Identify which cell holds the provided text, then report its (X, Y) central coordinate. 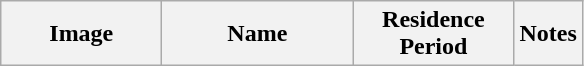
Name (258, 34)
Notes (548, 34)
Image (82, 34)
Residence Period (434, 34)
